Return (x, y) of the center of cell containing provided text 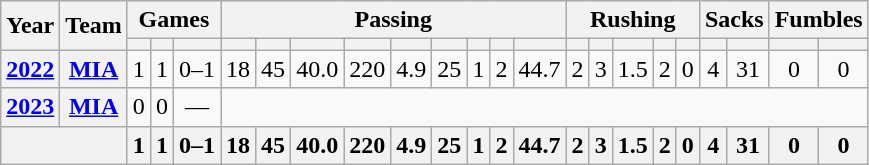
Fumbles (818, 20)
Games (174, 20)
— (196, 107)
Year (30, 26)
2023 (30, 107)
2022 (30, 69)
Passing (394, 20)
Sacks (734, 20)
Team (94, 26)
Rushing (632, 20)
